Locate the cell with the specified text and output its [X, Y] center coordinate. 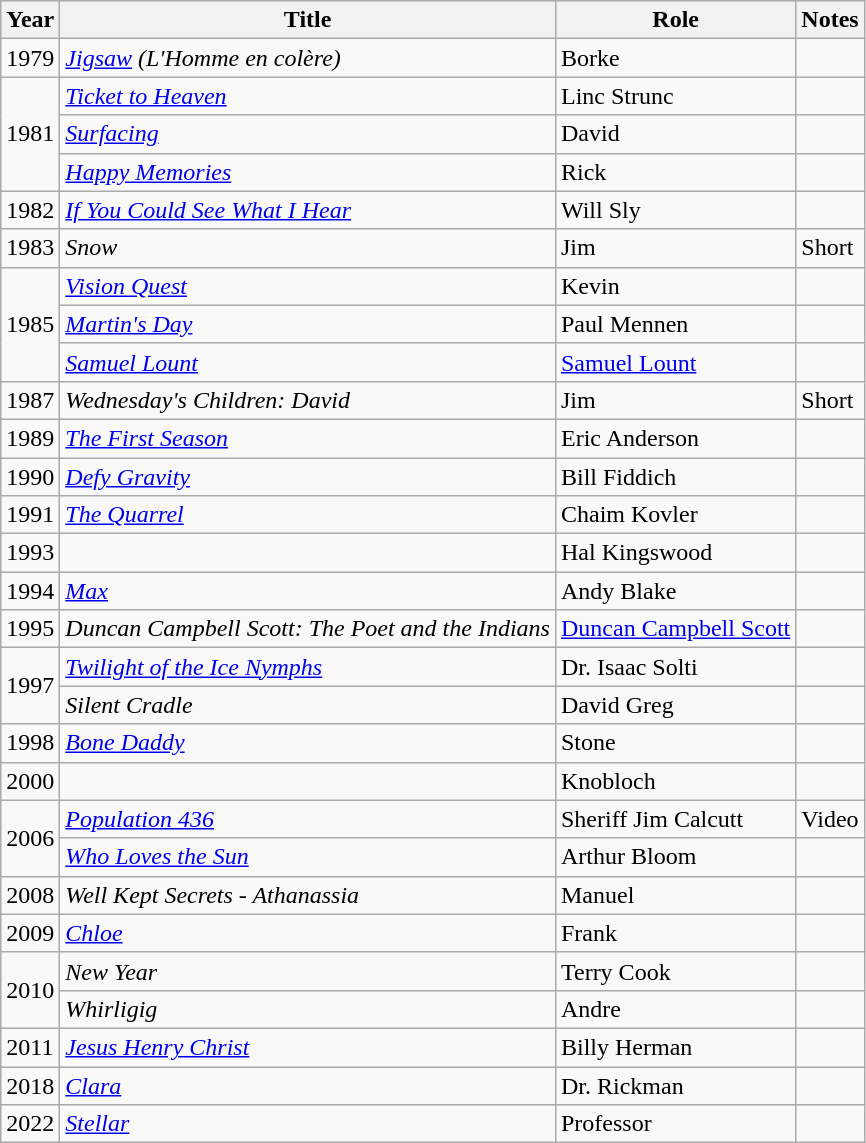
Jesus Henry Christ [308, 1047]
Jigsaw (L'Homme en colère) [308, 58]
Wednesday's Children: David [308, 400]
Chloe [308, 933]
Clara [308, 1085]
Twilight of the Ice Nymphs [308, 667]
Eric Anderson [675, 438]
Kevin [675, 286]
Andre [675, 1009]
1981 [30, 134]
Snow [308, 248]
Role [675, 20]
Andy Blake [675, 591]
Rick [675, 172]
Sheriff Jim Calcutt [675, 819]
Chaim Kovler [675, 515]
Bone Daddy [308, 743]
1994 [30, 591]
1993 [30, 553]
Well Kept Secrets - Athanassia [308, 895]
Who Loves the Sun [308, 857]
Year [30, 20]
Terry Cook [675, 971]
The First Season [308, 438]
Manuel [675, 895]
Martin's Day [308, 324]
2000 [30, 781]
1998 [30, 743]
1979 [30, 58]
1982 [30, 210]
The Quarrel [308, 515]
2018 [30, 1085]
David Greg [675, 705]
1987 [30, 400]
Bill Fiddich [675, 477]
Dr. Rickman [675, 1085]
Stellar [308, 1124]
Stone [675, 743]
2009 [30, 933]
Population 436 [308, 819]
Dr. Isaac Solti [675, 667]
Duncan Campbell Scott: The Poet and the Indians [308, 629]
2011 [30, 1047]
2008 [30, 895]
1985 [30, 324]
Ticket to Heaven [308, 96]
2022 [30, 1124]
Borke [675, 58]
Surfacing [308, 134]
Arthur Bloom [675, 857]
David [675, 134]
Video [830, 819]
Vision Quest [308, 286]
Hal Kingswood [675, 553]
Will Sly [675, 210]
Whirligig [308, 1009]
Title [308, 20]
Silent Cradle [308, 705]
Happy Memories [308, 172]
1989 [30, 438]
Knobloch [675, 781]
Paul Mennen [675, 324]
2006 [30, 838]
New Year [308, 971]
2010 [30, 990]
Notes [830, 20]
Linc Strunc [675, 96]
1995 [30, 629]
Max [308, 591]
Duncan Campbell Scott [675, 629]
If You Could See What I Hear [308, 210]
Professor [675, 1124]
1983 [30, 248]
1991 [30, 515]
Defy Gravity [308, 477]
Frank [675, 933]
1997 [30, 686]
1990 [30, 477]
Billy Herman [675, 1047]
